Find where the given text appears and provide that cell's center as [x, y] coordinate. 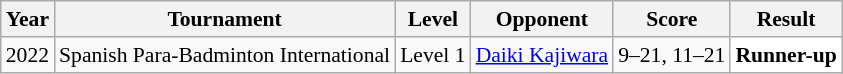
Score [672, 19]
Level 1 [432, 55]
9–21, 11–21 [672, 55]
Spanish Para-Badminton International [224, 55]
Result [786, 19]
2022 [28, 55]
Level [432, 19]
Opponent [542, 19]
Runner-up [786, 55]
Year [28, 19]
Tournament [224, 19]
Daiki Kajiwara [542, 55]
